Extract the [x, y] coordinate from the center of the cell holding the provided text.  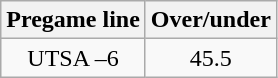
UTSA –6 [74, 58]
Pregame line [74, 20]
Over/under [210, 20]
45.5 [210, 58]
